Find where the given text appears and provide that cell's center as [x, y] coordinate. 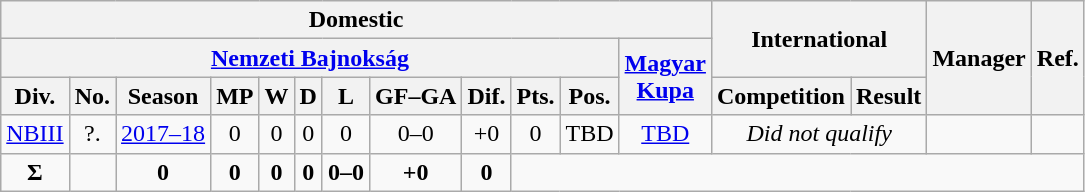
Dif. [486, 96]
Result [888, 96]
Σ [35, 172]
D [308, 96]
Ref. [1058, 58]
Nemzeti Bajnokság [310, 58]
?. [92, 134]
L [346, 96]
Div. [35, 96]
W [276, 96]
NBIII [35, 134]
Did not qualify [818, 134]
MagyarKupa [665, 77]
No. [92, 96]
Season [164, 96]
MP [235, 96]
Competition [780, 96]
GF–GA [416, 96]
Manager [979, 58]
Pos. [590, 96]
Domestic [356, 20]
2017–18 [164, 134]
International [818, 39]
Pts. [536, 96]
